Capture the cell that displays the provided text and extract its (x, y) central coordinate. 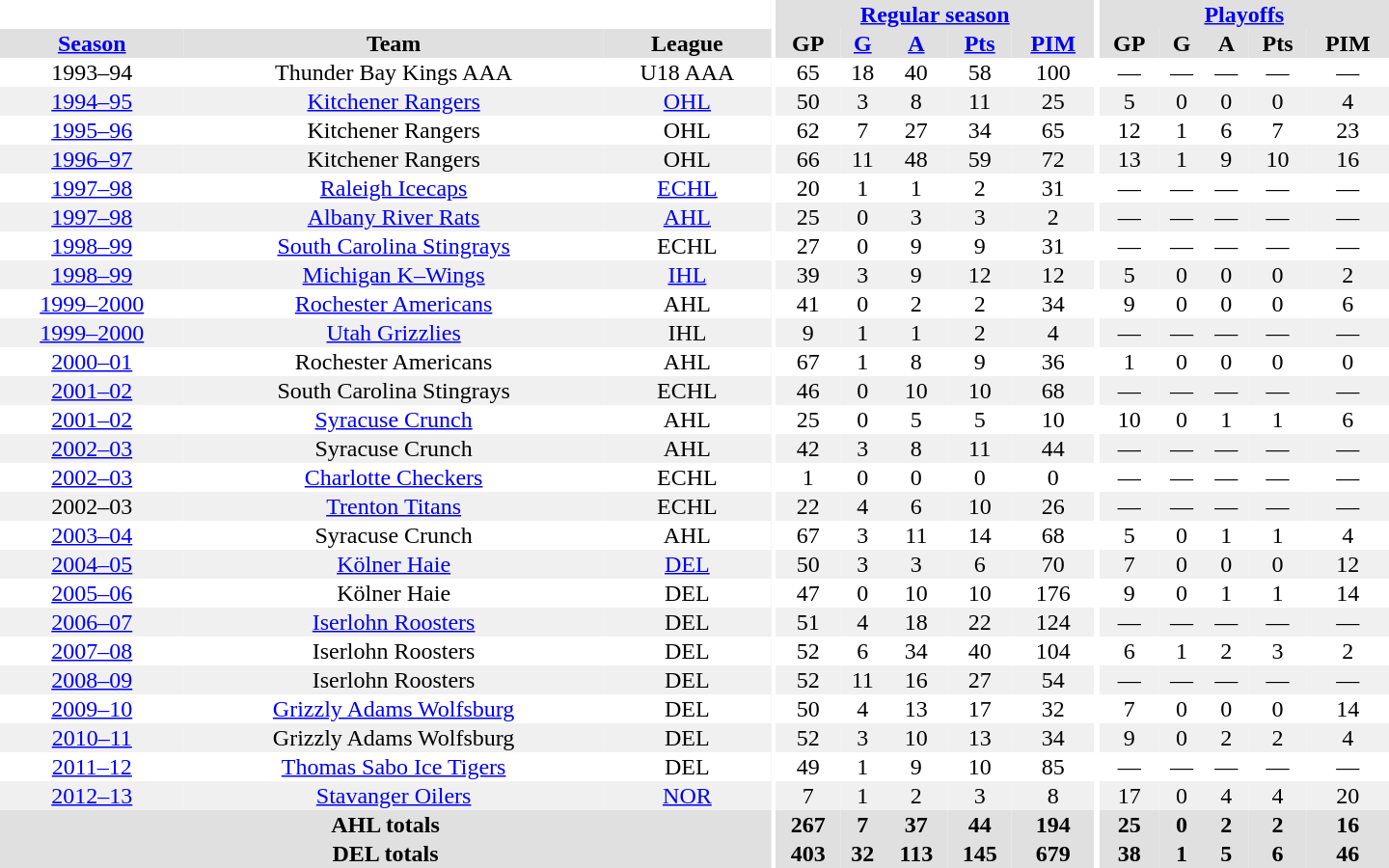
72 (1053, 159)
Trenton Titans (394, 506)
2006–07 (93, 622)
Season (93, 43)
62 (808, 130)
Albany River Rats (394, 217)
2005–06 (93, 593)
Utah Grizzlies (394, 333)
2008–09 (93, 680)
267 (808, 825)
DEL totals (386, 854)
41 (808, 304)
42 (808, 448)
194 (1053, 825)
39 (808, 275)
2011–12 (93, 767)
1995–96 (93, 130)
85 (1053, 767)
Regular season (935, 14)
Team (394, 43)
54 (1053, 680)
113 (916, 854)
403 (808, 854)
51 (808, 622)
Thunder Bay Kings AAA (394, 72)
26 (1053, 506)
2007–08 (93, 651)
23 (1348, 130)
58 (980, 72)
124 (1053, 622)
Raleigh Icecaps (394, 188)
Charlotte Checkers (394, 477)
48 (916, 159)
70 (1053, 564)
145 (980, 854)
Stavanger Oilers (394, 796)
59 (980, 159)
Playoffs (1244, 14)
679 (1053, 854)
2003–04 (93, 535)
1996–97 (93, 159)
2004–05 (93, 564)
2009–10 (93, 709)
NOR (687, 796)
104 (1053, 651)
2000–01 (93, 362)
49 (808, 767)
36 (1053, 362)
176 (1053, 593)
Michigan K–Wings (394, 275)
1993–94 (93, 72)
66 (808, 159)
1994–95 (93, 101)
AHL totals (386, 825)
47 (808, 593)
38 (1129, 854)
2012–13 (93, 796)
100 (1053, 72)
U18 AAA (687, 72)
37 (916, 825)
League (687, 43)
2010–11 (93, 738)
Thomas Sabo Ice Tigers (394, 767)
